Search for the cell housing the specified text and yield its (X, Y) center coordinate. 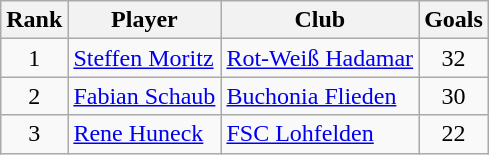
Buchonia Flieden (320, 96)
FSC Lohfelden (320, 134)
Club (320, 20)
Rank (34, 20)
Fabian Schaub (144, 96)
1 (34, 58)
Goals (454, 20)
3 (34, 134)
32 (454, 58)
2 (34, 96)
Steffen Moritz (144, 58)
30 (454, 96)
Rene Huneck (144, 134)
22 (454, 134)
Rot-Weiß Hadamar (320, 58)
Player (144, 20)
